Return the (X, Y) coordinate for the center point of the cell that contains the specified text.  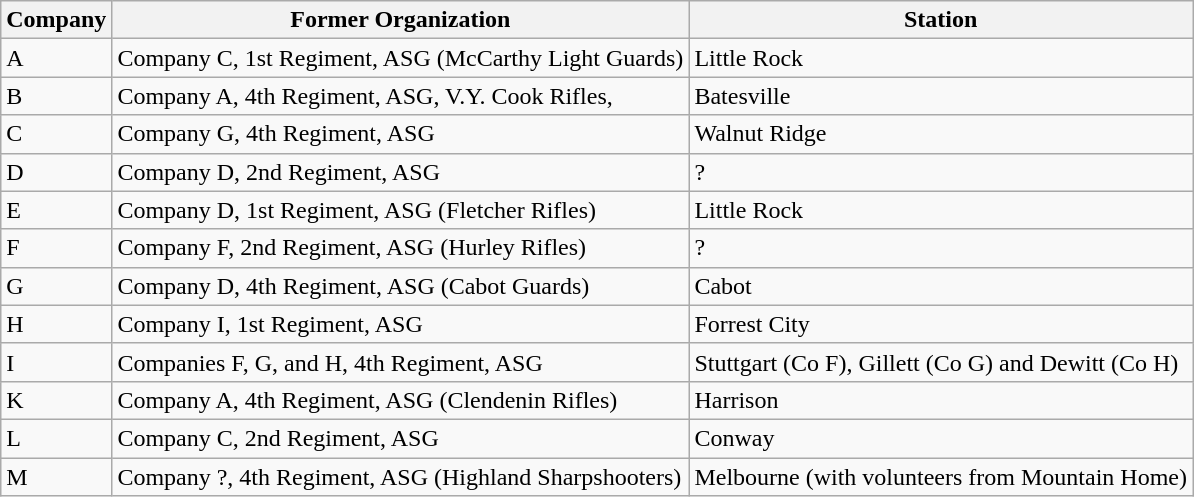
Company C, 2nd Regiment, ASG (400, 438)
B (56, 96)
C (56, 134)
Former Organization (400, 20)
Company D, 2nd Regiment, ASG (400, 172)
Forrest City (941, 324)
Conway (941, 438)
Company A, 4th Regiment, ASG (Clendenin Rifles) (400, 400)
Company G, 4th Regiment, ASG (400, 134)
Company ?, 4th Regiment, ASG (Highland Sharpshooters) (400, 477)
G (56, 286)
Stuttgart (Co F), Gillett (Co G) and Dewitt (Co H) (941, 362)
E (56, 210)
Company F, 2nd Regiment, ASG (Hurley Rifles) (400, 248)
Cabot (941, 286)
Company A, 4th Regiment, ASG, V.Y. Cook Rifles, (400, 96)
Station (941, 20)
D (56, 172)
L (56, 438)
H (56, 324)
F (56, 248)
Company I, 1st Regiment, ASG (400, 324)
K (56, 400)
Company D, 1st Regiment, ASG (Fletcher Rifles) (400, 210)
Company D, 4th Regiment, ASG (Cabot Guards) (400, 286)
Company C, 1st Regiment, ASG (McCarthy Light Guards) (400, 58)
Walnut Ridge (941, 134)
Batesville (941, 96)
Melbourne (with volunteers from Mountain Home) (941, 477)
Company (56, 20)
I (56, 362)
Companies F, G, and H, 4th Regiment, ASG (400, 362)
M (56, 477)
A (56, 58)
Harrison (941, 400)
